Extract the (X, Y) coordinate from the center of the cell holding the provided text.  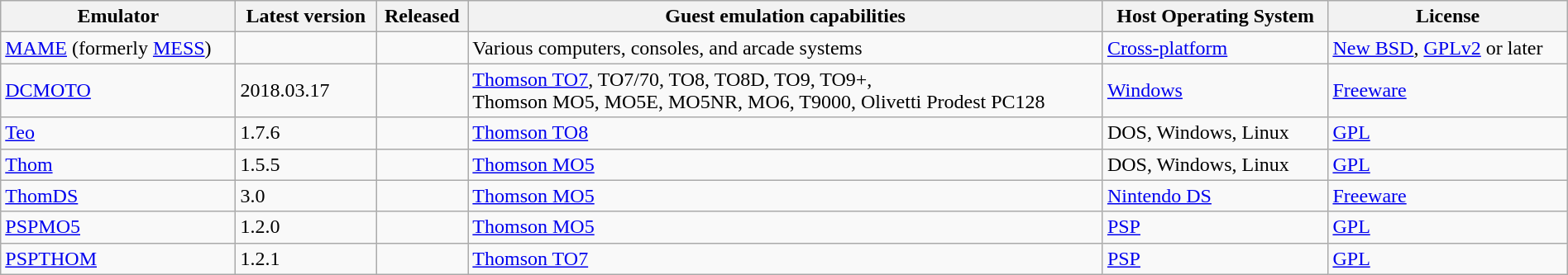
1.2.0 (306, 227)
Various computers, consoles, and arcade systems (786, 48)
1.7.6 (306, 133)
Thomson TO7, TO7/70, TO8, TO8D, TO9, TO9+,Thomson MO5, MO5E, MO5NR, MO6, T9000, Olivetti Prodest PC128 (786, 91)
Latest version (306, 17)
ThomDS (118, 196)
Cross-platform (1216, 48)
Released (422, 17)
Host Operating System (1216, 17)
MAME (formerly MESS) (118, 48)
3.0 (306, 196)
PSPMO5 (118, 227)
Thomson TO8 (786, 133)
Teo (118, 133)
Guest emulation capabilities (786, 17)
1.5.5 (306, 164)
Windows (1216, 91)
1.2.1 (306, 258)
Thom (118, 164)
DCMOTO (118, 91)
Nintendo DS (1216, 196)
2018.03.17 (306, 91)
Thomson TO7 (786, 258)
Emulator (118, 17)
New BSD, GPLv2 or later (1447, 48)
License (1447, 17)
PSPTHOM (118, 258)
